Output the (X, Y) coordinate of the center of the cell containing the given text.  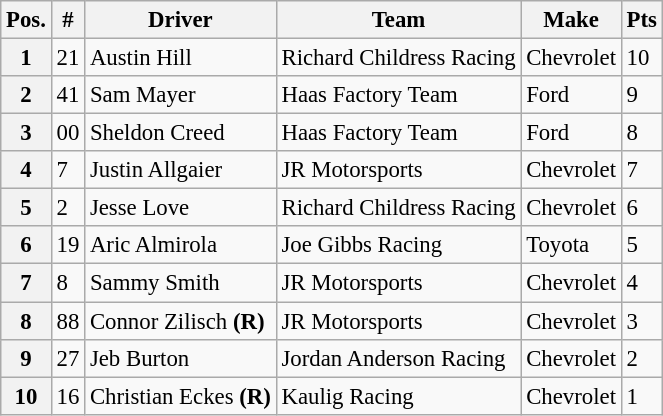
Jesse Love (181, 208)
27 (68, 358)
00 (68, 133)
41 (68, 95)
Aric Almirola (181, 245)
Sam Mayer (181, 95)
Driver (181, 20)
19 (68, 245)
Kaulig Racing (398, 396)
Team (398, 20)
88 (68, 321)
Make (571, 20)
Sheldon Creed (181, 133)
Justin Allgaier (181, 170)
# (68, 20)
Connor Zilisch (R) (181, 321)
21 (68, 58)
Sammy Smith (181, 283)
Jordan Anderson Racing (398, 358)
Joe Gibbs Racing (398, 245)
Pts (642, 20)
Toyota (571, 245)
16 (68, 396)
Jeb Burton (181, 358)
Austin Hill (181, 58)
Pos. (26, 20)
Christian Eckes (R) (181, 396)
